Find where the given text appears and provide that cell's center as (X, Y) coordinate. 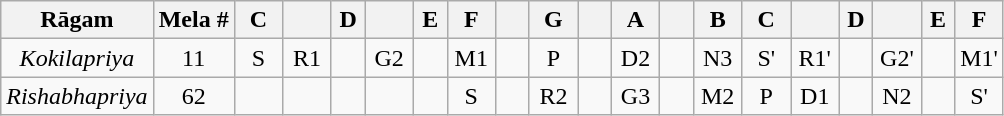
Mela # (194, 20)
G3 (636, 96)
D1 (814, 96)
Rāgam (77, 20)
R1' (814, 58)
11 (194, 58)
A (636, 20)
Rishabhapriya (77, 96)
R2 (554, 96)
G (554, 20)
M1 (472, 58)
D2 (636, 58)
B (718, 20)
N2 (898, 96)
M2 (718, 96)
Kokilapriya (77, 58)
N3 (718, 58)
62 (194, 96)
G2' (898, 58)
G2 (390, 58)
M1' (980, 58)
R1 (308, 58)
